From the cell containing the given text, extract its center point as (x, y) coordinate. 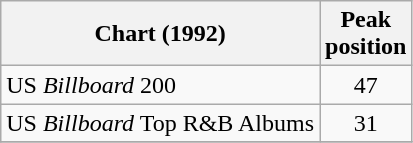
Chart (1992) (160, 34)
Peakposition (366, 34)
31 (366, 123)
47 (366, 85)
US Billboard Top R&B Albums (160, 123)
US Billboard 200 (160, 85)
